Provide the [x, y] coordinate of the cell's center where the given text is located.  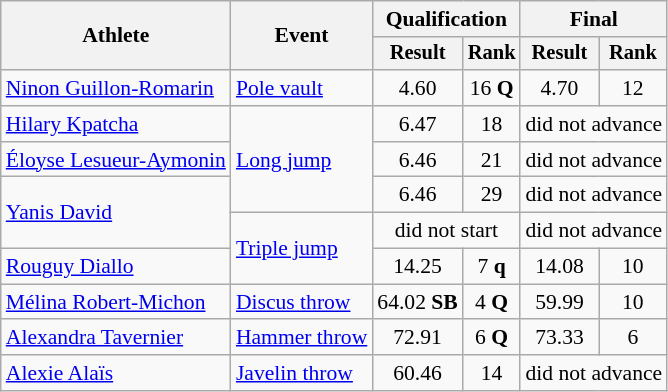
4.60 [418, 88]
Qualification [446, 19]
7 q [492, 267]
6 Q [492, 338]
4.70 [559, 88]
4 Q [492, 302]
14.25 [418, 267]
72.91 [418, 338]
Alexandra Tavernier [116, 338]
Yanis David [116, 212]
14.08 [559, 267]
Pole vault [302, 88]
Final [594, 19]
59.99 [559, 302]
Ninon Guillon-Romarin [116, 88]
Javelin throw [302, 373]
16 Q [492, 88]
21 [492, 160]
Rouguy Diallo [116, 267]
6.47 [418, 124]
Alexie Alaïs [116, 373]
Long jump [302, 160]
Triple jump [302, 248]
Hammer throw [302, 338]
Mélina Robert-Michon [116, 302]
6 [634, 338]
Éloyse Lesueur-Aymonin [116, 160]
Event [302, 36]
Athlete [116, 36]
12 [634, 88]
Hilary Kpatcha [116, 124]
Discus throw [302, 302]
29 [492, 195]
did not start [446, 231]
18 [492, 124]
60.46 [418, 373]
64.02 SB [418, 302]
14 [492, 373]
73.33 [559, 338]
